Search for the cell housing the specified text and yield its [x, y] center coordinate. 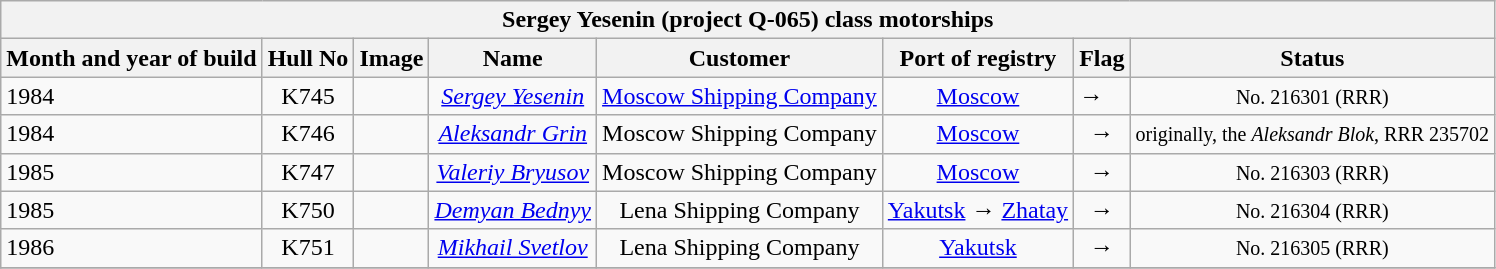
K746 [308, 134]
No. 216304 (RRR) [1312, 210]
Status [1312, 58]
K745 [308, 96]
Image [392, 58]
Yakutsk [978, 248]
K750 [308, 210]
Aleksandr Grin [513, 134]
Flag [1102, 58]
Month and year of build [132, 58]
No. 216301 (RRR) [1312, 96]
K751 [308, 248]
Mikhail Svetlov [513, 248]
No. 216303 (RRR) [1312, 172]
Sergey Yesenin (project Q-065) class motorships [748, 20]
K747 [308, 172]
Sergey Yesenin [513, 96]
Yakutsk → Zhatay [978, 210]
Hull No [308, 58]
Port of registry [978, 58]
Name [513, 58]
Demyan Bednyy [513, 210]
Valeriy Bryusov [513, 172]
1986 [132, 248]
No. 216305 (RRR) [1312, 248]
Customer [740, 58]
originally, the Aleksandr Blok, RRR 235702 [1312, 134]
